Find where the given text appears and provide that cell's center as [x, y] coordinate. 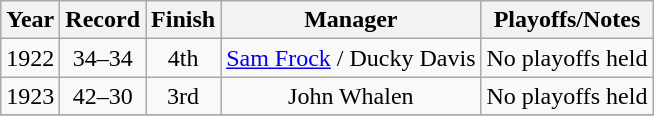
Sam Frock / Ducky Davis [351, 58]
34–34 [103, 58]
4th [184, 58]
3rd [184, 96]
Year [30, 20]
1922 [30, 58]
Playoffs/Notes [567, 20]
Manager [351, 20]
Finish [184, 20]
1923 [30, 96]
John Whalen [351, 96]
42–30 [103, 96]
Record [103, 20]
